Output the [X, Y] coordinate of the center of the cell containing the given text.  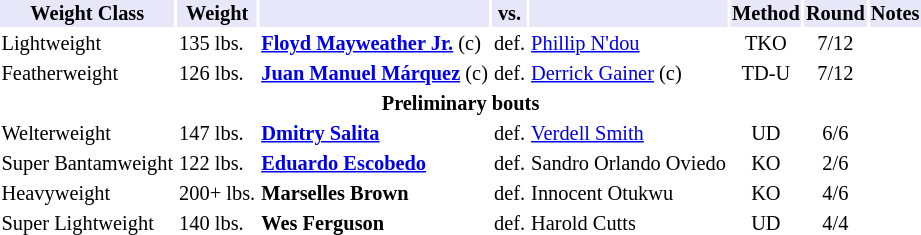
122 lbs. [218, 164]
Dmitry Salita [375, 134]
Verdell Smith [629, 134]
126 lbs. [218, 74]
Welterweight [88, 134]
Phillip N'dou [629, 44]
Preliminary bouts [460, 104]
Eduardo Escobedo [375, 164]
vs. [509, 14]
4/6 [835, 194]
Marselles Brown [375, 194]
Sandro Orlando Oviedo [629, 164]
Juan Manuel Márquez (c) [375, 74]
Featherweight [88, 74]
Innocent Otukwu [629, 194]
Weight Class [88, 14]
TKO [766, 44]
Derrick Gainer (c) [629, 74]
Notes [895, 14]
Lightweight [88, 44]
Floyd Mayweather Jr. (c) [375, 44]
Method [766, 14]
135 lbs. [218, 44]
TD-U [766, 74]
Super Bantamweight [88, 164]
UD [766, 134]
6/6 [835, 134]
2/6 [835, 164]
200+ lbs. [218, 194]
Round [835, 14]
147 lbs. [218, 134]
Heavyweight [88, 194]
Weight [218, 14]
